Find where the given text appears and provide that cell's center as (X, Y) coordinate. 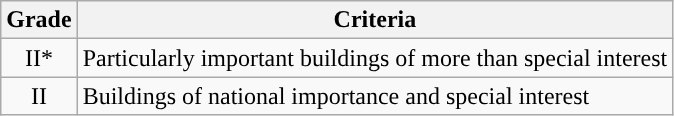
Criteria (375, 20)
Grade (39, 20)
II* (39, 58)
Particularly important buildings of more than special interest (375, 58)
II (39, 96)
Buildings of national importance and special interest (375, 96)
